From the cell containing the given text, extract its center point as [x, y] coordinate. 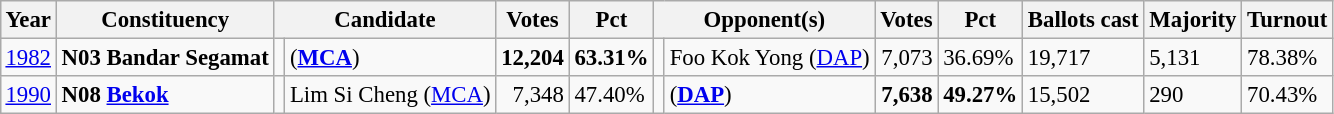
Majority [1193, 20]
Lim Si Cheng (MCA) [390, 95]
7,348 [532, 95]
7,073 [906, 57]
Ballots cast [1084, 20]
Candidate [385, 20]
(DAP) [770, 95]
Turnout [1288, 20]
49.27% [980, 95]
78.38% [1288, 57]
Constituency [165, 20]
7,638 [906, 95]
36.69% [980, 57]
Foo Kok Yong (DAP) [770, 57]
1990 [28, 95]
Year [28, 20]
63.31% [612, 57]
290 [1193, 95]
15,502 [1084, 95]
12,204 [532, 57]
19,717 [1084, 57]
70.43% [1288, 95]
5,131 [1193, 57]
N03 Bandar Segamat [165, 57]
1982 [28, 57]
(MCA) [390, 57]
47.40% [612, 95]
Opponent(s) [764, 20]
N08 Bekok [165, 95]
